For the text-containing cell, return its midpoint in (X, Y) coordinate format. 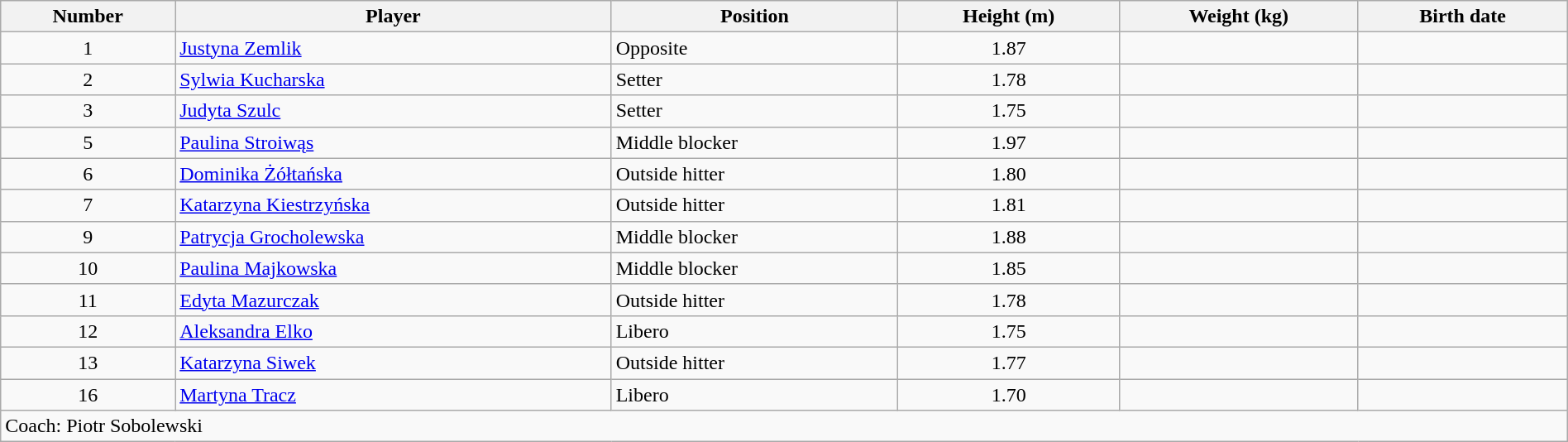
Player (394, 17)
Justyna Zemlik (394, 48)
Sylwia Kucharska (394, 79)
Opposite (754, 48)
Dominika Żółtańska (394, 174)
1.77 (1009, 363)
7 (88, 205)
Weight (kg) (1239, 17)
Number (88, 17)
Edyta Mazurczak (394, 300)
Katarzyna Kiestrzyńska (394, 205)
1.81 (1009, 205)
12 (88, 331)
10 (88, 268)
16 (88, 395)
1.97 (1009, 142)
5 (88, 142)
Aleksandra Elko (394, 331)
Paulina Stroiwąs (394, 142)
Coach: Piotr Sobolewski (784, 426)
9 (88, 237)
Judyta Szulc (394, 111)
Height (m) (1009, 17)
1.80 (1009, 174)
2 (88, 79)
Martyna Tracz (394, 395)
11 (88, 300)
Paulina Majkowska (394, 268)
Katarzyna Siwek (394, 363)
1.70 (1009, 395)
1.88 (1009, 237)
3 (88, 111)
13 (88, 363)
1.85 (1009, 268)
Birth date (1462, 17)
1.87 (1009, 48)
Patrycja Grocholewska (394, 237)
1 (88, 48)
Position (754, 17)
6 (88, 174)
